Output the [X, Y] coordinate of the center of the cell containing the given text.  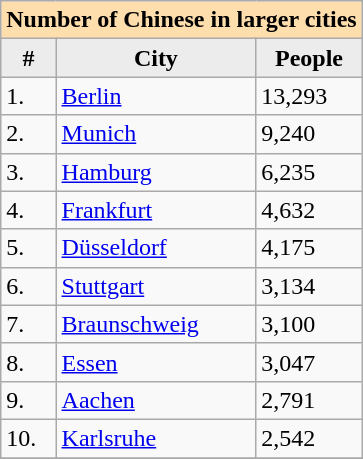
1. [28, 96]
7. [28, 324]
3,100 [309, 324]
Frankfurt [156, 210]
Berlin [156, 96]
Braunschweig [156, 324]
Munich [156, 134]
8. [28, 362]
3. [28, 172]
9. [28, 400]
Karlsruhe [156, 438]
4,175 [309, 248]
2,542 [309, 438]
10. [28, 438]
4,632 [309, 210]
2,791 [309, 400]
Essen [156, 362]
3,047 [309, 362]
Number of Chinese in larger cities [182, 20]
Stuttgart [156, 286]
People [309, 58]
6. [28, 286]
Hamburg [156, 172]
Düsseldorf [156, 248]
6,235 [309, 172]
City [156, 58]
# [28, 58]
2. [28, 134]
4. [28, 210]
9,240 [309, 134]
5. [28, 248]
Aachen [156, 400]
13,293 [309, 96]
3,134 [309, 286]
